Extract the (x, y) coordinate from the center of the cell holding the provided text.  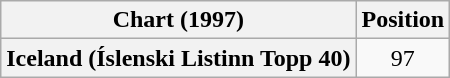
97 (403, 58)
Iceland (Íslenski Listinn Topp 40) (178, 58)
Position (403, 20)
Chart (1997) (178, 20)
